From the cell containing the given text, extract its center point as (x, y) coordinate. 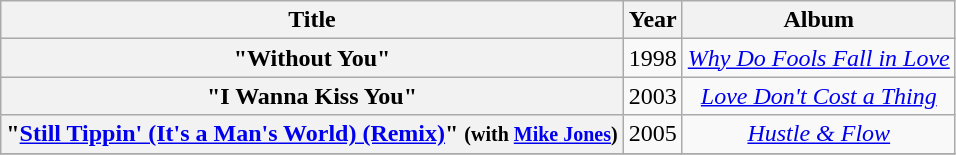
Love Don't Cost a Thing (818, 96)
1998 (652, 58)
"Still Tippin' (It's a Man's World) (Remix)" (with Mike Jones) (312, 134)
Title (312, 20)
"Without You" (312, 58)
Year (652, 20)
Hustle & Flow (818, 134)
"I Wanna Kiss You" (312, 96)
Album (818, 20)
Why Do Fools Fall in Love (818, 58)
2003 (652, 96)
2005 (652, 134)
